Extract the (x, y) coordinate from the center of the cell holding the provided text.  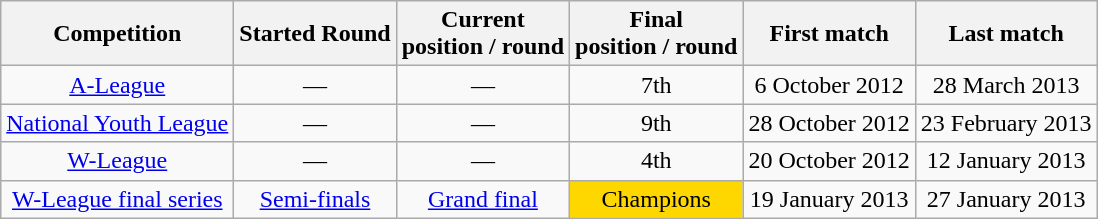
Started Round (315, 34)
National Youth League (118, 123)
Last match (1006, 34)
A-League (118, 85)
4th (656, 161)
Champions (656, 199)
28 October 2012 (829, 123)
28 March 2013 (1006, 85)
Current position / round (482, 34)
Grand final (482, 199)
19 January 2013 (829, 199)
23 February 2013 (1006, 123)
7th (656, 85)
W-League (118, 161)
Competition (118, 34)
Final position / round (656, 34)
27 January 2013 (1006, 199)
6 October 2012 (829, 85)
20 October 2012 (829, 161)
First match (829, 34)
9th (656, 123)
12 January 2013 (1006, 161)
W-League final series (118, 199)
Semi-finals (315, 199)
